Pinpoint the cell where the given text exists, returning its (X, Y) midpoint coordinate. 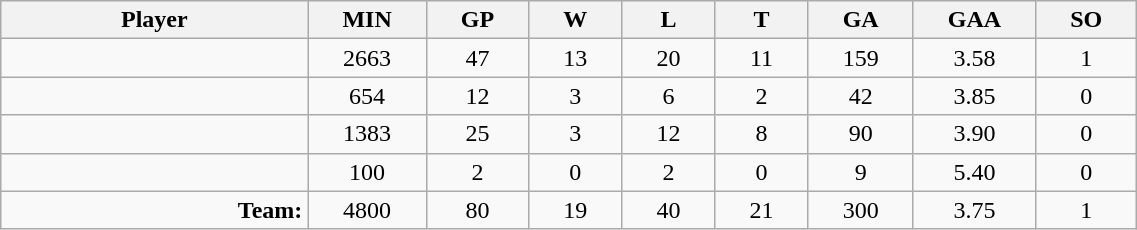
3.58 (974, 58)
19 (576, 210)
GP (477, 20)
1383 (367, 134)
100 (367, 172)
GAA (974, 20)
GA (860, 20)
SO (1086, 20)
3.75 (974, 210)
8 (762, 134)
25 (477, 134)
W (576, 20)
2663 (367, 58)
9 (860, 172)
5.40 (974, 172)
T (762, 20)
90 (860, 134)
MIN (367, 20)
300 (860, 210)
80 (477, 210)
6 (668, 96)
21 (762, 210)
654 (367, 96)
Team: (154, 210)
3.85 (974, 96)
4800 (367, 210)
13 (576, 58)
40 (668, 210)
159 (860, 58)
11 (762, 58)
20 (668, 58)
Player (154, 20)
3.90 (974, 134)
L (668, 20)
47 (477, 58)
42 (860, 96)
